Provide the [X, Y] coordinate of the cell's center where the given text is located.  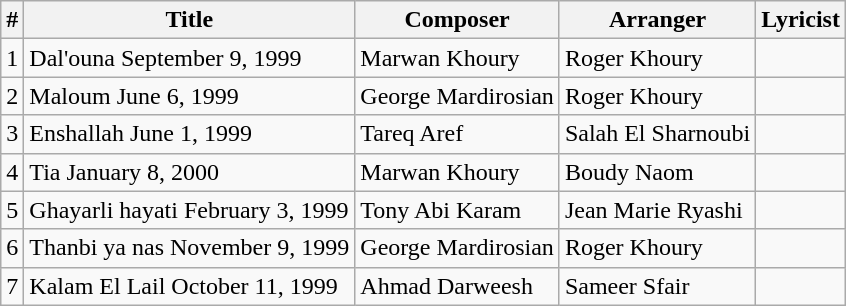
Tony Abi Karam [458, 210]
4 [12, 172]
6 [12, 248]
Enshallah June 1, 1999 [190, 134]
Ghayarli hayati February 3, 1999 [190, 210]
Dal'ouna September 9, 1999 [190, 58]
1 [12, 58]
Jean Marie Ryashi [657, 210]
Sameer Sfair [657, 286]
5 [12, 210]
Maloum June 6, 1999 [190, 96]
Boudy Naom [657, 172]
Arranger [657, 20]
3 [12, 134]
Ahmad Darweesh [458, 286]
Title [190, 20]
Kalam El Lail October 11, 1999 [190, 286]
Thanbi ya nas November 9, 1999 [190, 248]
Tareq Aref [458, 134]
Composer [458, 20]
7 [12, 286]
# [12, 20]
Tia January 8, 2000 [190, 172]
2 [12, 96]
Salah El Sharnoubi [657, 134]
Lyricist [801, 20]
